Determine the (X, Y) coordinate at the center of the cell enclosing the given text.  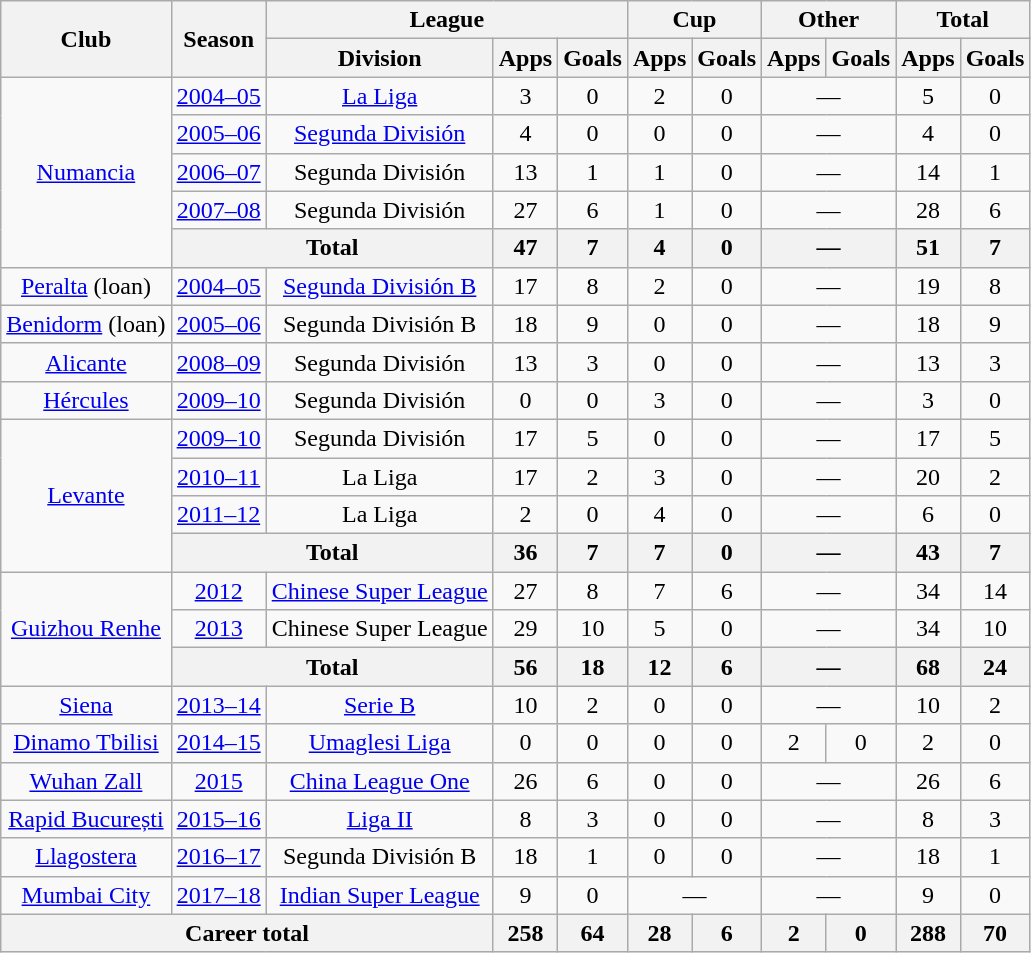
288 (928, 933)
2015 (218, 781)
Benidorm (loan) (86, 324)
56 (525, 667)
Hércules (86, 400)
2011–12 (218, 515)
Serie B (380, 705)
Mumbai City (86, 895)
Llagostera (86, 857)
Career total (247, 933)
51 (928, 248)
2012 (218, 591)
Siena (86, 705)
12 (659, 667)
29 (525, 629)
Wuhan Zall (86, 781)
43 (928, 553)
2016–17 (218, 857)
Other (829, 20)
Season (218, 39)
24 (995, 667)
36 (525, 553)
Levante (86, 495)
Division (380, 58)
League (446, 20)
64 (593, 933)
2013 (218, 629)
Indian Super League (380, 895)
258 (525, 933)
Peralta (loan) (86, 286)
2013–14 (218, 705)
70 (995, 933)
Cup (694, 20)
19 (928, 286)
2014–15 (218, 743)
Dinamo Tbilisi (86, 743)
2017–18 (218, 895)
2010–11 (218, 477)
47 (525, 248)
2006–07 (218, 172)
2007–08 (218, 210)
Guizhou Renhe (86, 629)
68 (928, 667)
Alicante (86, 362)
2015–16 (218, 819)
Liga II (380, 819)
China League One (380, 781)
Umaglesi Liga (380, 743)
Rapid București (86, 819)
Numancia (86, 172)
2008–09 (218, 362)
20 (928, 477)
Club (86, 39)
